Capture the cell that displays the provided text and extract its (x, y) central coordinate. 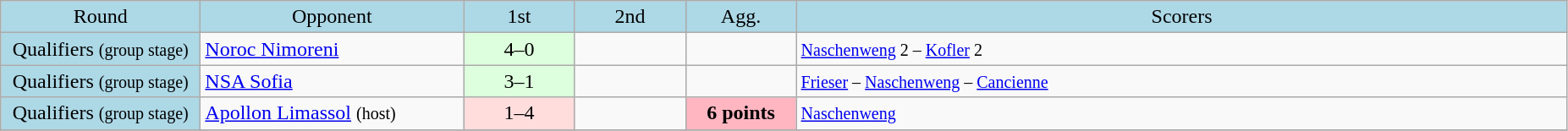
Naschenweng (1181, 113)
Opponent (332, 17)
1–4 (520, 113)
2nd (630, 17)
Round (101, 17)
3–1 (520, 81)
Frieser – Naschenweng – Cancienne (1181, 81)
6 points (741, 113)
Agg. (741, 17)
Noroc Nimoreni (332, 49)
4–0 (520, 49)
Naschenweng 2 – Kofler 2 (1181, 49)
1st (520, 17)
Scorers (1181, 17)
Apollon Limassol (host) (332, 113)
NSA Sofia (332, 81)
